Provide the [x, y] coordinate of the cell's center where the given text is located.  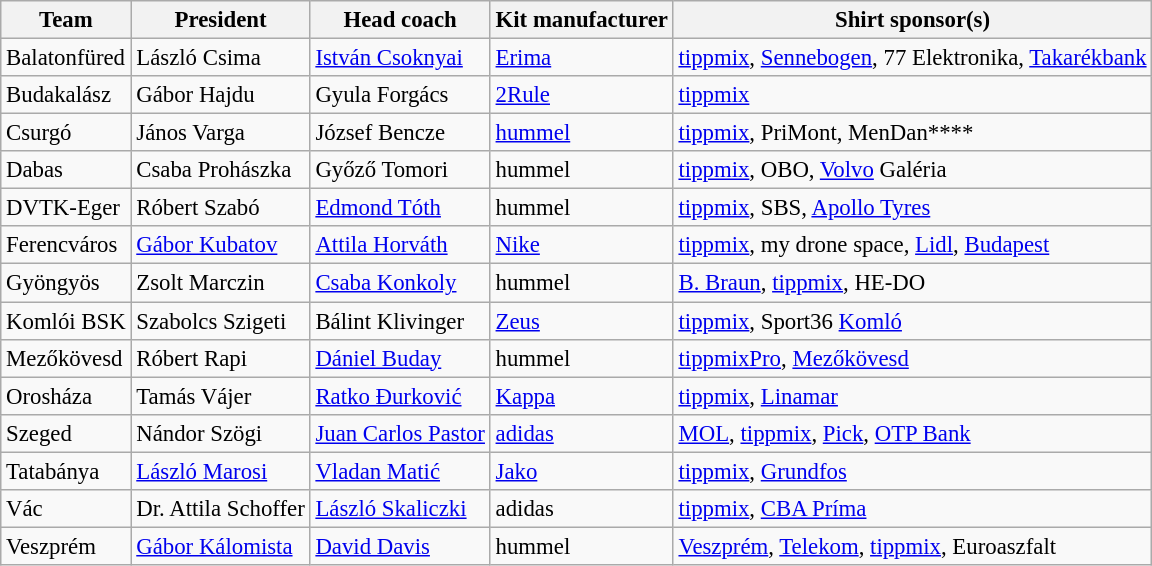
Dabas [66, 170]
Budakalász [66, 95]
Erima [582, 58]
Csaba Konkoly [400, 283]
Shirt sponsor(s) [912, 20]
Csaba Prohászka [220, 170]
Gyula Forgács [400, 95]
tippmix [912, 95]
Gyöngyös [66, 283]
Tamás Vájer [220, 396]
Kit manufacturer [582, 20]
Szeged [66, 433]
tippmix, OBO, Volvo Galéria [912, 170]
Róbert Rapi [220, 358]
Zsolt Marczin [220, 283]
Bálint Klivinger [400, 321]
Róbert Szabó [220, 208]
Orosháza [66, 396]
Tatabánya [66, 471]
tippmix, Sport36 Komló [912, 321]
Attila Horváth [400, 245]
Csurgó [66, 133]
Ferencváros [66, 245]
László Skaliczki [400, 509]
László Csima [220, 58]
B. Braun, tippmix, HE-DO [912, 283]
Komlói BSK [66, 321]
István Csoknyai [400, 58]
Gábor Kálomista [220, 546]
Ratko Đurković [400, 396]
tippmix, my drone space, Lidl, Budapest [912, 245]
Head coach [400, 20]
tippmix, Linamar [912, 396]
tippmix, Sennebogen, 77 Elektronika, Takarékbank [912, 58]
David Davis [400, 546]
Gábor Hajdu [220, 95]
President [220, 20]
MOL, tippmix, Pick, OTP Bank [912, 433]
Edmond Tóth [400, 208]
Nike [582, 245]
Juan Carlos Pastor [400, 433]
Vác [66, 509]
János Varga [220, 133]
tippmixPro, Mezőkövesd [912, 358]
Jako [582, 471]
Team [66, 20]
2Rule [582, 95]
Kappa [582, 396]
Mezőkövesd [66, 358]
tippmix, CBA Príma [912, 509]
tippmix, PriMont, MenDan**** [912, 133]
Zeus [582, 321]
Gábor Kubatov [220, 245]
DVTK-Eger [66, 208]
tippmix, Grundfos [912, 471]
József Bencze [400, 133]
Dániel Buday [400, 358]
Dr. Attila Schoffer [220, 509]
Veszprém [66, 546]
Veszprém, Telekom, tippmix, Euroaszfalt [912, 546]
László Marosi [220, 471]
tippmix, SBS, Apollo Tyres [912, 208]
Balatonfüred [66, 58]
Nándor Szögi [220, 433]
Győző Tomori [400, 170]
Szabolcs Szigeti [220, 321]
Vladan Matić [400, 471]
